Detect which cell encompasses the target text, then output its [X, Y] center coordinate. 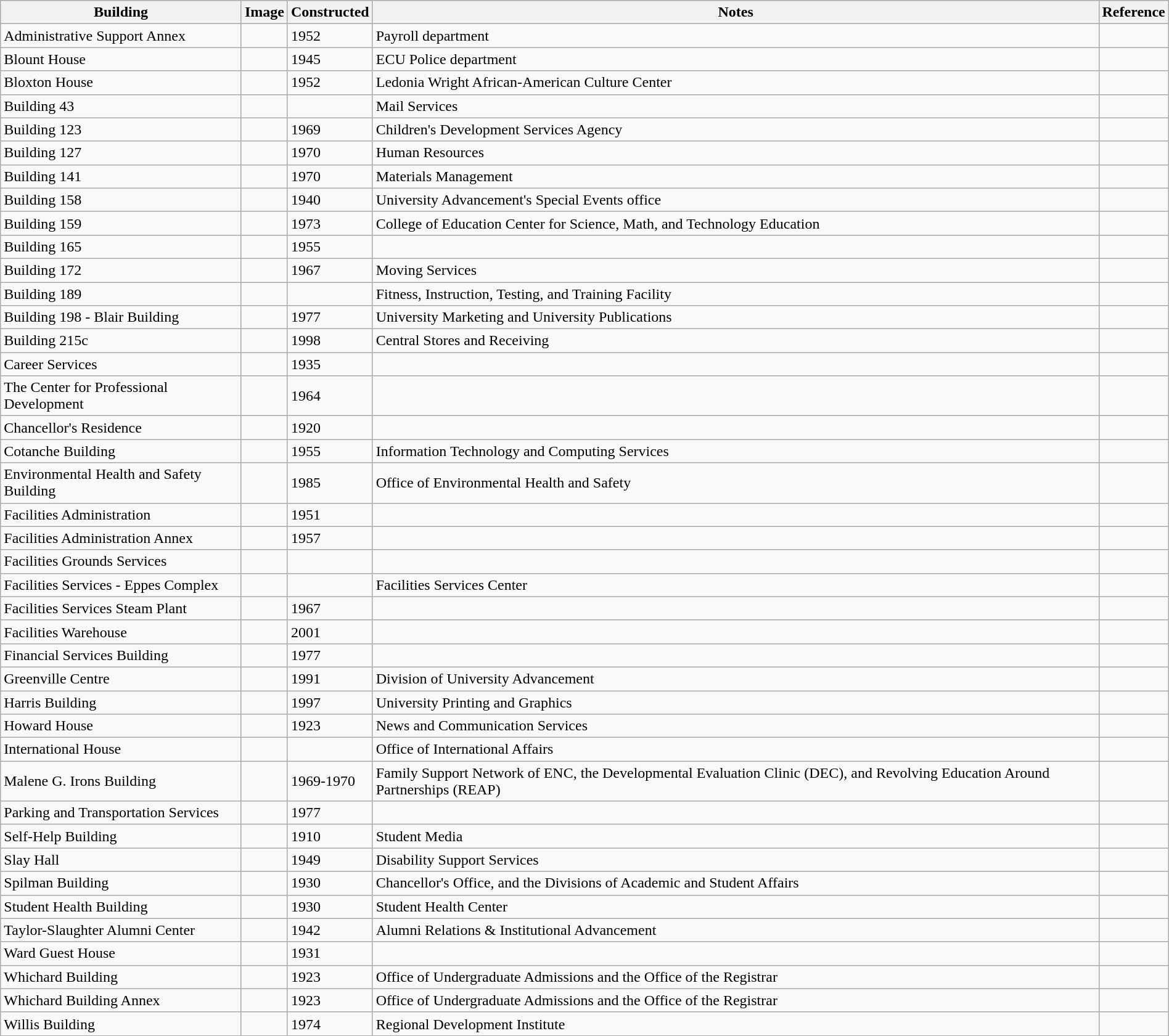
Career Services [121, 364]
Building 172 [121, 270]
Building 158 [121, 200]
Ledonia Wright African-American Culture Center [736, 83]
1997 [330, 702]
Building 123 [121, 129]
Greenville Centre [121, 679]
1920 [330, 428]
Materials Management [736, 176]
Mail Services [736, 106]
Facilities Services Center [736, 585]
Howard House [121, 726]
University Printing and Graphics [736, 702]
1991 [330, 679]
Building 165 [121, 247]
Constructed [330, 12]
Ward Guest House [121, 953]
Office of Environmental Health and Safety [736, 483]
Chancellor's Residence [121, 428]
Disability Support Services [736, 860]
Parking and Transportation Services [121, 813]
Self-Help Building [121, 836]
University Marketing and University Publications [736, 317]
Division of University Advancement [736, 679]
Student Health Building [121, 907]
University Advancement's Special Events office [736, 200]
Administrative Support Annex [121, 36]
Building 189 [121, 294]
Payroll department [736, 36]
Taylor-Slaughter Alumni Center [121, 930]
Central Stores and Receiving [736, 341]
Human Resources [736, 153]
Moving Services [736, 270]
Building 43 [121, 106]
Reference [1133, 12]
2001 [330, 632]
Information Technology and Computing Services [736, 451]
Bloxton House [121, 83]
Cotanche Building [121, 451]
1957 [330, 538]
ECU Police department [736, 59]
1974 [330, 1024]
Slay Hall [121, 860]
1942 [330, 930]
Alumni Relations & Institutional Advancement [736, 930]
College of Education Center for Science, Math, and Technology Education [736, 223]
Whichard Building Annex [121, 1000]
Environmental Health and Safety Building [121, 483]
Facilities Administration Annex [121, 538]
News and Communication Services [736, 726]
Facilities Grounds Services [121, 561]
1969-1970 [330, 781]
International House [121, 749]
Building 127 [121, 153]
1973 [330, 223]
Facilities Services - Eppes Complex [121, 585]
Malene G. Irons Building [121, 781]
Image [264, 12]
1949 [330, 860]
Facilities Administration [121, 515]
Building [121, 12]
Whichard Building [121, 977]
Fitness, Instruction, Testing, and Training Facility [736, 294]
Building 159 [121, 223]
Student Media [736, 836]
Harris Building [121, 702]
Building 198 - Blair Building [121, 317]
1951 [330, 515]
1945 [330, 59]
1969 [330, 129]
Chancellor's Office, and the Divisions of Academic and Student Affairs [736, 883]
Facilities Services Steam Plant [121, 608]
1931 [330, 953]
1910 [330, 836]
Spilman Building [121, 883]
Children's Development Services Agency [736, 129]
Building 215c [121, 341]
Office of International Affairs [736, 749]
Building 141 [121, 176]
1940 [330, 200]
Blount House [121, 59]
Family Support Network of ENC, the Developmental Evaluation Clinic (DEC), and Revolving Education Around Partnerships (REAP) [736, 781]
Financial Services Building [121, 655]
Notes [736, 12]
1935 [330, 364]
Student Health Center [736, 907]
The Center for Professional Development [121, 396]
Facilities Warehouse [121, 632]
1985 [330, 483]
Willis Building [121, 1024]
1964 [330, 396]
Regional Development Institute [736, 1024]
1998 [330, 341]
